Extract the [x, y] coordinate from the center of the cell holding the provided text.  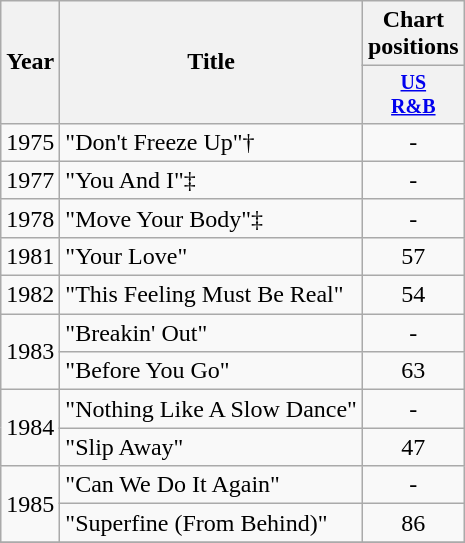
"Your Love" [212, 256]
86 [413, 523]
Title [212, 62]
1975 [30, 142]
"You And I"‡ [212, 180]
"Nothing Like A Slow Dance" [212, 409]
1982 [30, 295]
57 [413, 256]
Chart positions [413, 34]
54 [413, 295]
"Slip Away" [212, 447]
"Before You Go" [212, 371]
1983 [30, 352]
USR&B [413, 94]
63 [413, 371]
"Move Your Body"‡ [212, 218]
"Don't Freeze Up"† [212, 142]
1985 [30, 504]
47 [413, 447]
Year [30, 62]
1984 [30, 428]
1978 [30, 218]
1977 [30, 180]
1981 [30, 256]
"This Feeling Must Be Real" [212, 295]
"Superfine (From Behind)" [212, 523]
"Can We Do It Again" [212, 485]
"Breakin' Out" [212, 333]
